Locate the cell with the specified text and output its [X, Y] center coordinate. 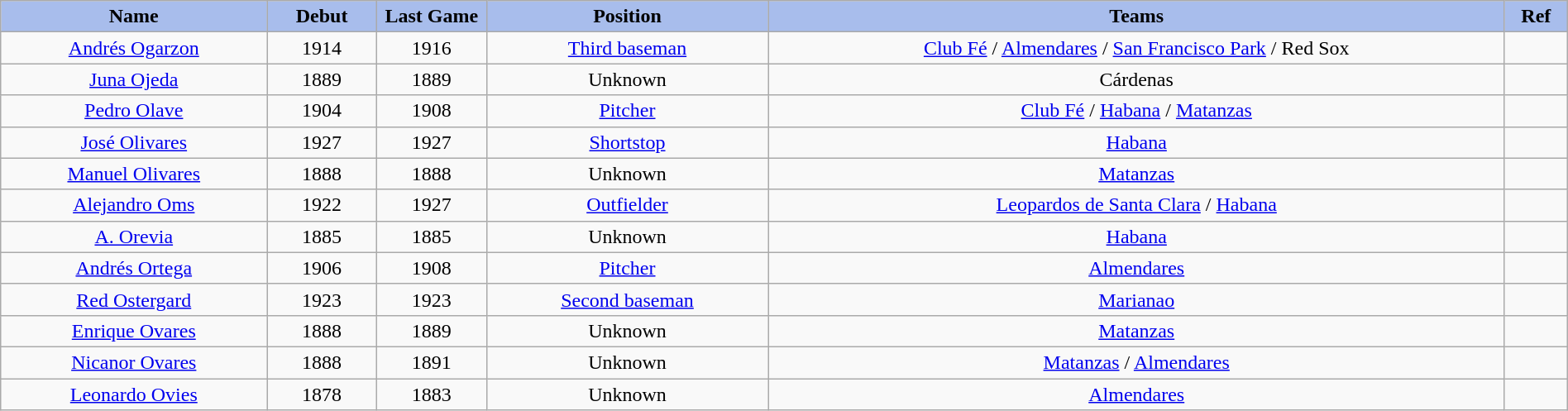
Nicanor Ovares [134, 362]
Third baseman [627, 48]
1891 [432, 362]
Marianao [1136, 299]
Matanzas / Almendares [1136, 362]
Club Fé / Habana / Matanzas [1136, 111]
Leonardo Ovies [134, 394]
1883 [432, 394]
1904 [323, 111]
Cárdenas [1136, 79]
Andrés Ortega [134, 268]
Pedro Olave [134, 111]
Red Ostergard [134, 299]
José Olivares [134, 142]
A. Orevia [134, 237]
1922 [323, 205]
Ref [1536, 17]
Andrés Ogarzon [134, 48]
Enrique Ovares [134, 331]
Leopardos de Santa Clara / Habana [1136, 205]
1878 [323, 394]
Alejandro Oms [134, 205]
Debut [323, 17]
1916 [432, 48]
Juna Ojeda [134, 79]
Club Fé / Almendares / San Francisco Park / Red Sox [1136, 48]
Position [627, 17]
Shortstop [627, 142]
Name [134, 17]
Last Game [432, 17]
Outfielder [627, 205]
Second baseman [627, 299]
1906 [323, 268]
Teams [1136, 17]
Manuel Olivares [134, 174]
1914 [323, 48]
